Find where the given text appears and provide that cell's center as [x, y] coordinate. 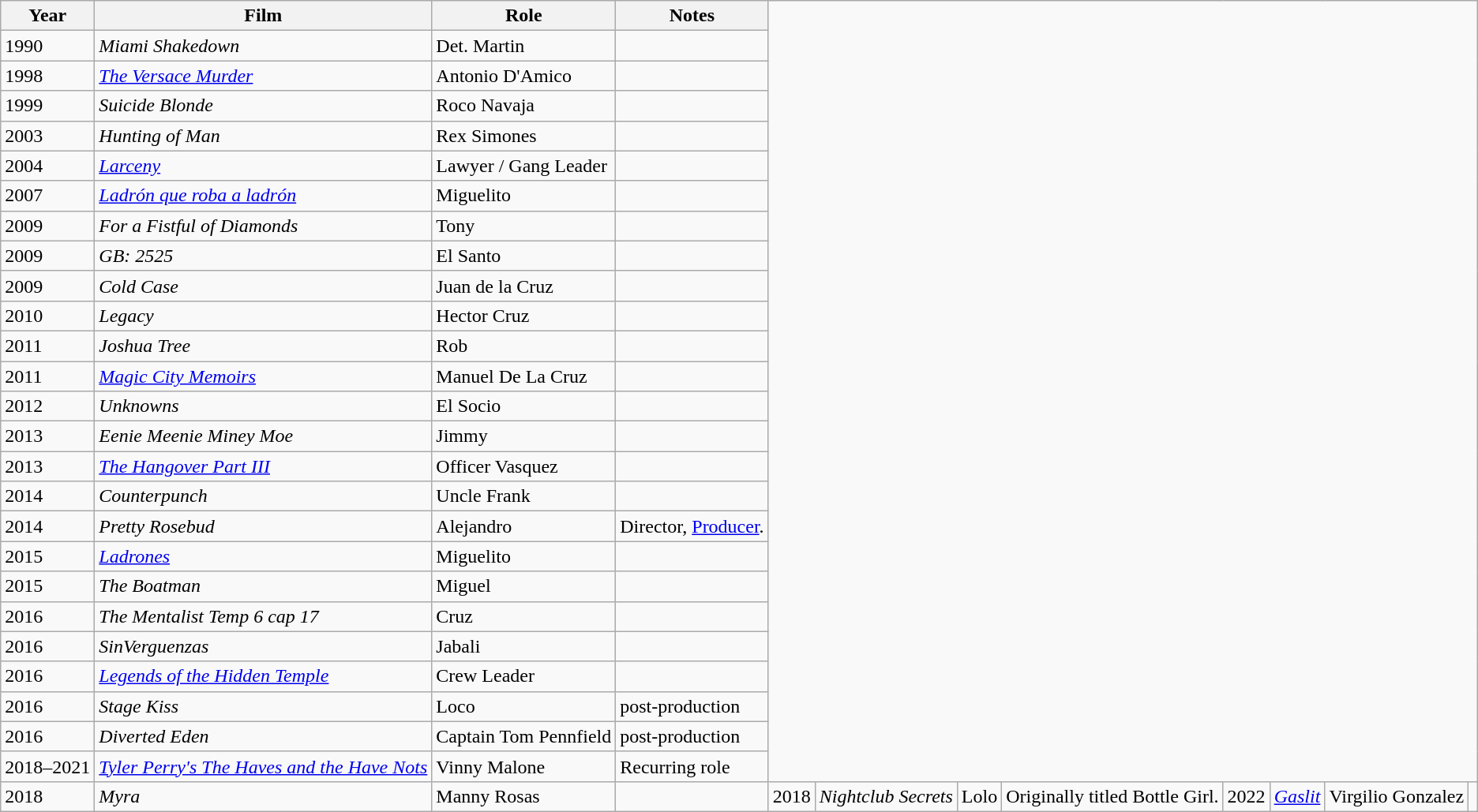
Captain Tom Pennfield [524, 736]
Uncle Frank [524, 496]
Role [524, 16]
Cold Case [264, 286]
Legends of the Hidden Temple [264, 676]
Nightclub Secrets [886, 796]
Antonio D'Amico [524, 76]
2018–2021 [47, 766]
Unknowns [264, 406]
Rob [524, 346]
Hunting of Man [264, 136]
2007 [47, 196]
Year [47, 16]
Lawyer / Gang Leader [524, 166]
1998 [47, 76]
Alejandro [524, 526]
Magic City Memoirs [264, 376]
2003 [47, 136]
Crew Leader [524, 676]
2010 [47, 316]
Det. Martin [524, 46]
Virgilio Gonzalez [1397, 796]
The Boatman [264, 586]
Tyler Perry's The Haves and the Have Nots [264, 766]
Cruz [524, 616]
SinVerguenzas [264, 646]
1990 [47, 46]
Ladrón que roba a ladrón [264, 196]
Jabali [524, 646]
Manny Rosas [524, 796]
Jimmy [524, 436]
Roco Navaja [524, 106]
Pretty Rosebud [264, 526]
Diverted Eden [264, 736]
2012 [47, 406]
Juan de la Cruz [524, 286]
The Hangover Part III [264, 466]
Loco [524, 706]
2022 [1246, 796]
Officer Vasquez [524, 466]
Tony [524, 226]
Miami Shakedown [264, 46]
Recurring role [692, 766]
El Santo [524, 256]
The Mentalist Temp 6 cap 17 [264, 616]
Originally titled Bottle Girl. [1112, 796]
Miguel [524, 586]
Legacy [264, 316]
Ladrones [264, 556]
Stage Kiss [264, 706]
Manuel De La Cruz [524, 376]
2004 [47, 166]
El Socio [524, 406]
Myra [264, 796]
Hector Cruz [524, 316]
Film [264, 16]
Eenie Meenie Miney Moe [264, 436]
Gaslit [1297, 796]
Joshua Tree [264, 346]
GB: 2525 [264, 256]
Notes [692, 16]
1999 [47, 106]
Rex Simones [524, 136]
For a Fistful of Diamonds [264, 226]
Suicide Blonde [264, 106]
Lolo [979, 796]
Director, Producer. [692, 526]
Counterpunch [264, 496]
The Versace Murder [264, 76]
Larceny [264, 166]
Vinny Malone [524, 766]
